From the cell containing the given text, extract its center point as [X, Y] coordinate. 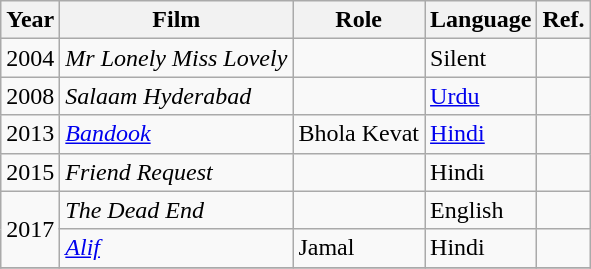
Urdu [481, 96]
Language [481, 20]
Bandook [176, 134]
Silent [481, 58]
Friend Request [176, 172]
2015 [30, 172]
Salaam Hyderabad [176, 96]
2008 [30, 96]
Mr Lonely Miss Lovely [176, 58]
2013 [30, 134]
The Dead End [176, 210]
2004 [30, 58]
Ref. [564, 20]
Jamal [359, 248]
English [481, 210]
Role [359, 20]
2017 [30, 229]
Bhola Kevat [359, 134]
Year [30, 20]
Alif [176, 248]
Film [176, 20]
